For the text-containing cell, return its midpoint in [X, Y] coordinate format. 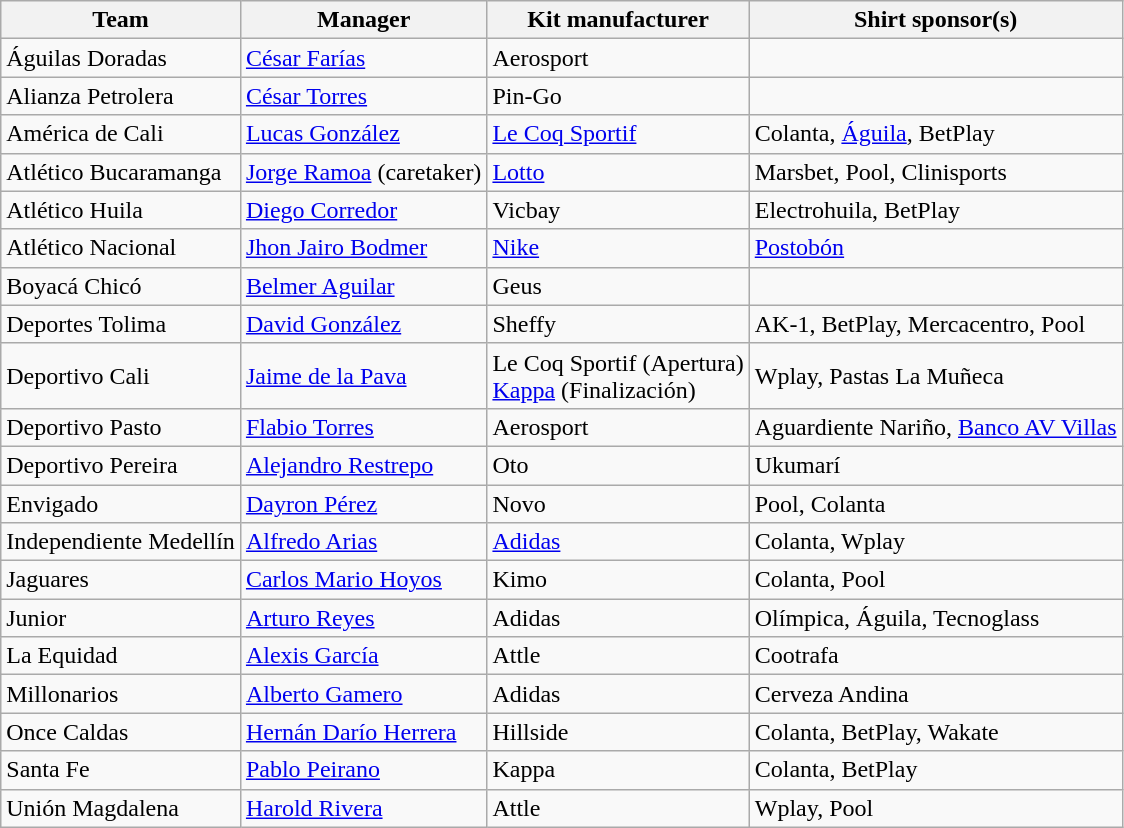
César Torres [363, 96]
Alejandro Restrepo [363, 465]
Oto [618, 465]
Águilas Doradas [121, 58]
Marsbet, Pool, Clinisports [936, 172]
Colanta, Águila, BetPlay [936, 134]
Colanta, Wplay [936, 542]
Carlos Mario Hoyos [363, 580]
Junior [121, 618]
Hillside [618, 732]
Alfredo Arias [363, 542]
Wplay, Pastas La Muñeca [936, 376]
Kit manufacturer [618, 20]
Le Coq Sportif [618, 134]
Harold Rivera [363, 808]
América de Cali [121, 134]
Atlético Huila [121, 210]
Aguardiente Nariño, Banco AV Villas [936, 427]
César Farías [363, 58]
Jaguares [121, 580]
Geus [618, 286]
Electrohuila, BetPlay [936, 210]
Vicbay [618, 210]
Manager [363, 20]
Sheffy [618, 324]
Kimo [618, 580]
Arturo Reyes [363, 618]
Alberto Gamero [363, 694]
Hernán Darío Herrera [363, 732]
Jorge Ramoa (caretaker) [363, 172]
Belmer Aguilar [363, 286]
Cerveza Andina [936, 694]
Lucas González [363, 134]
Lotto [618, 172]
Colanta, BetPlay [936, 770]
Pin-Go [618, 96]
Pablo Peirano [363, 770]
David González [363, 324]
Alianza Petrolera [121, 96]
Le Coq Sportif (Apertura)Kappa (Finalización) [618, 376]
Deportivo Cali [121, 376]
Boyacá Chicó [121, 286]
Kappa [618, 770]
Atlético Bucaramanga [121, 172]
Olímpica, Águila, Tecnoglass [936, 618]
Novo [618, 503]
Shirt sponsor(s) [936, 20]
Team [121, 20]
Flabio Torres [363, 427]
Millonarios [121, 694]
Dayron Pérez [363, 503]
Jhon Jairo Bodmer [363, 248]
Nike [618, 248]
Diego Corredor [363, 210]
Wplay, Pool [936, 808]
Pool, Colanta [936, 503]
La Equidad [121, 656]
Santa Fe [121, 770]
Colanta, BetPlay, Wakate [936, 732]
Postobón [936, 248]
AK-1, BetPlay, Mercacentro, Pool [936, 324]
Colanta, Pool [936, 580]
Once Caldas [121, 732]
Jaime de la Pava [363, 376]
Ukumarí [936, 465]
Envigado [121, 503]
Independiente Medellín [121, 542]
Cootrafa [936, 656]
Deportes Tolima [121, 324]
Deportivo Pasto [121, 427]
Alexis García [363, 656]
Unión Magdalena [121, 808]
Atlético Nacional [121, 248]
Deportivo Pereira [121, 465]
